Search for the cell housing the specified text and yield its (X, Y) center coordinate. 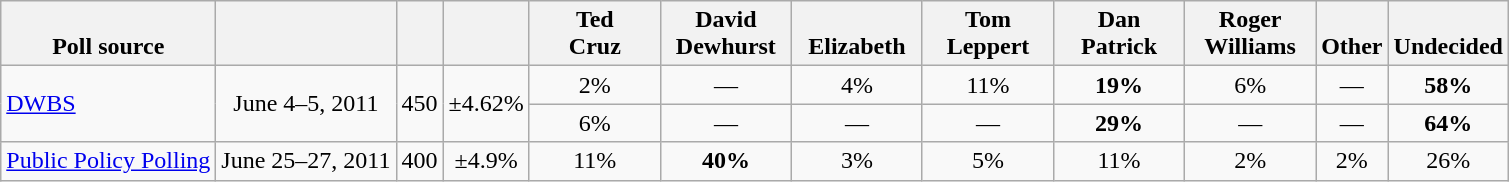
DavidDewhurst (726, 34)
58% (1448, 85)
40% (726, 161)
TomLeppert (988, 34)
64% (1448, 123)
June 4–5, 2011 (306, 104)
Undecided (1448, 34)
19% (1120, 85)
DanPatrick (1120, 34)
450 (420, 104)
26% (1448, 161)
4% (856, 85)
Poll source (108, 34)
3% (856, 161)
29% (1120, 123)
5% (988, 161)
±4.62% (486, 104)
TedCruz (594, 34)
±4.9% (486, 161)
Other (1352, 34)
DWBS (108, 104)
Public Policy Polling (108, 161)
June 25–27, 2011 (306, 161)
400 (420, 161)
Elizabeth (856, 34)
RogerWilliams (1250, 34)
